Output the (X, Y) coordinate of the center of the cell containing the given text.  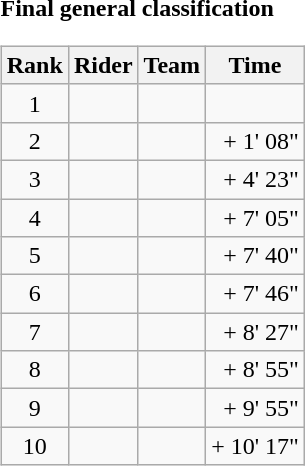
+ 8' 55" (256, 370)
Rank (34, 65)
+ 8' 27" (256, 332)
+ 7' 05" (256, 217)
3 (34, 179)
+ 9' 55" (256, 408)
+ 7' 40" (256, 256)
4 (34, 217)
9 (34, 408)
+ 7' 46" (256, 294)
2 (34, 141)
6 (34, 294)
Time (256, 65)
+ 10' 17" (256, 446)
7 (34, 332)
1 (34, 103)
+ 1' 08" (256, 141)
10 (34, 446)
5 (34, 256)
+ 4' 23" (256, 179)
Rider (103, 65)
Team (172, 65)
8 (34, 370)
